Output the [x, y] coordinate of the center of the cell containing the given text.  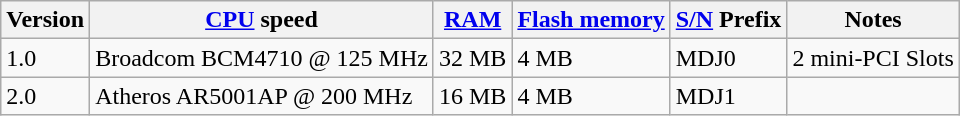
CPU speed [262, 20]
32 MB [472, 58]
MDJ1 [728, 96]
Version [46, 20]
Broadcom BCM4710 @ 125 MHz [262, 58]
Flash memory [591, 20]
2.0 [46, 96]
S/N Prefix [728, 20]
Notes [873, 20]
Atheros AR5001AP @ 200 MHz [262, 96]
1.0 [46, 58]
2 mini-PCI Slots [873, 58]
16 MB [472, 96]
MDJ0 [728, 58]
RAM [472, 20]
